Provide the (X, Y) coordinate of the cell's center where the given text is located.  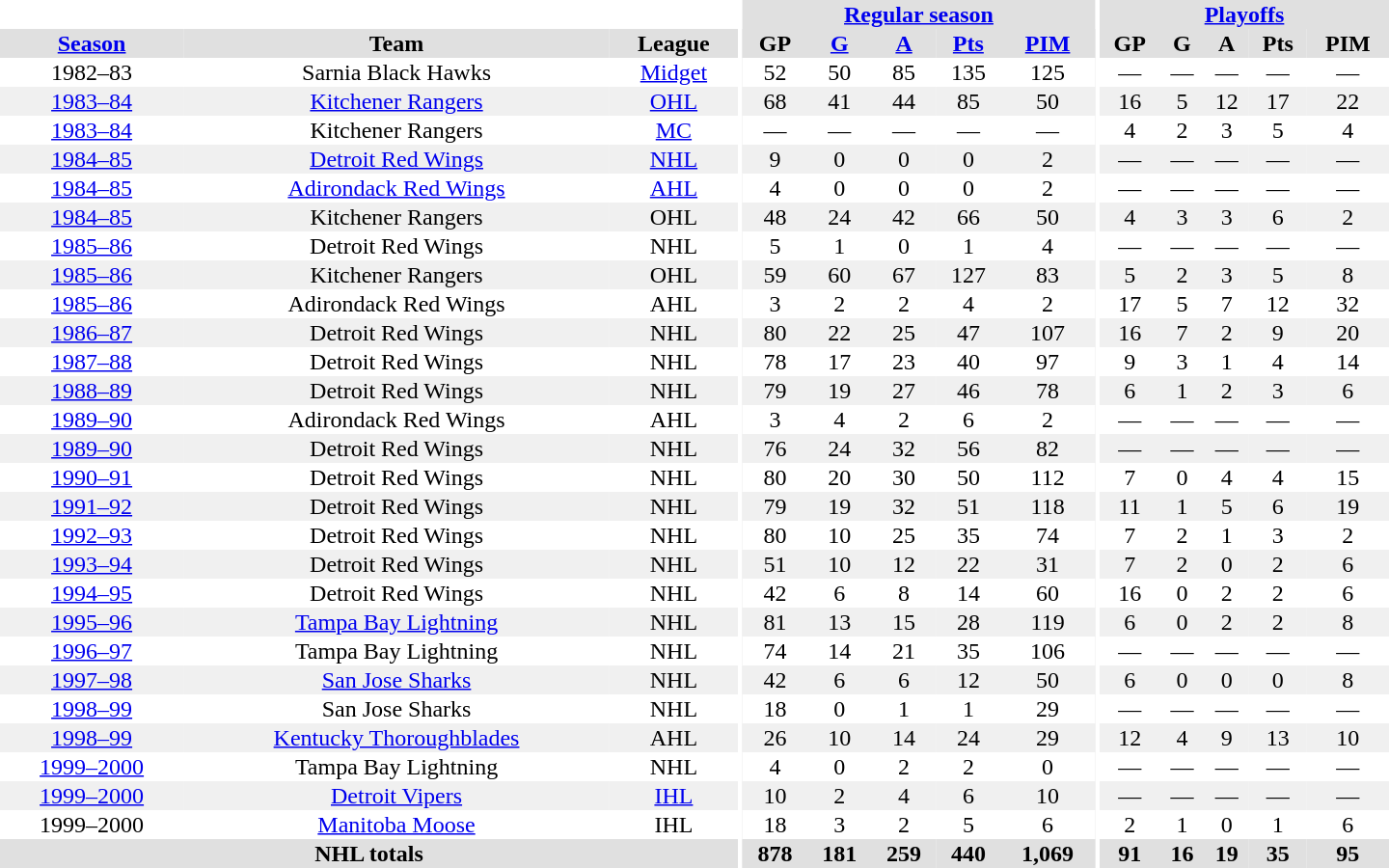
44 (905, 101)
41 (839, 101)
1987–88 (92, 362)
68 (776, 101)
Team (396, 43)
Manitoba Moose (396, 825)
81 (776, 622)
28 (968, 622)
23 (905, 362)
95 (1348, 854)
Kentucky Thoroughblades (396, 738)
48 (776, 217)
1997–98 (92, 680)
1994–95 (92, 593)
125 (1048, 72)
440 (968, 854)
181 (839, 854)
1993–94 (92, 564)
112 (1048, 477)
Midget (673, 72)
118 (1048, 506)
40 (968, 362)
76 (776, 448)
Sarnia Black Hawks (396, 72)
59 (776, 275)
67 (905, 275)
52 (776, 72)
1988–89 (92, 391)
30 (905, 477)
1996–97 (92, 651)
27 (905, 391)
26 (776, 738)
1986–87 (92, 333)
1990–91 (92, 477)
1992–93 (92, 535)
127 (968, 275)
82 (1048, 448)
91 (1130, 854)
119 (1048, 622)
11 (1130, 506)
Detroit Vipers (396, 796)
83 (1048, 275)
League (673, 43)
107 (1048, 333)
Regular season (918, 14)
106 (1048, 651)
46 (968, 391)
Playoffs (1244, 14)
1995–96 (92, 622)
56 (968, 448)
1982–83 (92, 72)
1,069 (1048, 854)
259 (905, 854)
21 (905, 651)
1991–92 (92, 506)
Season (92, 43)
66 (968, 217)
97 (1048, 362)
NHL totals (368, 854)
135 (968, 72)
MC (673, 130)
47 (968, 333)
31 (1048, 564)
878 (776, 854)
